From the cell containing the given text, extract its center point as (x, y) coordinate. 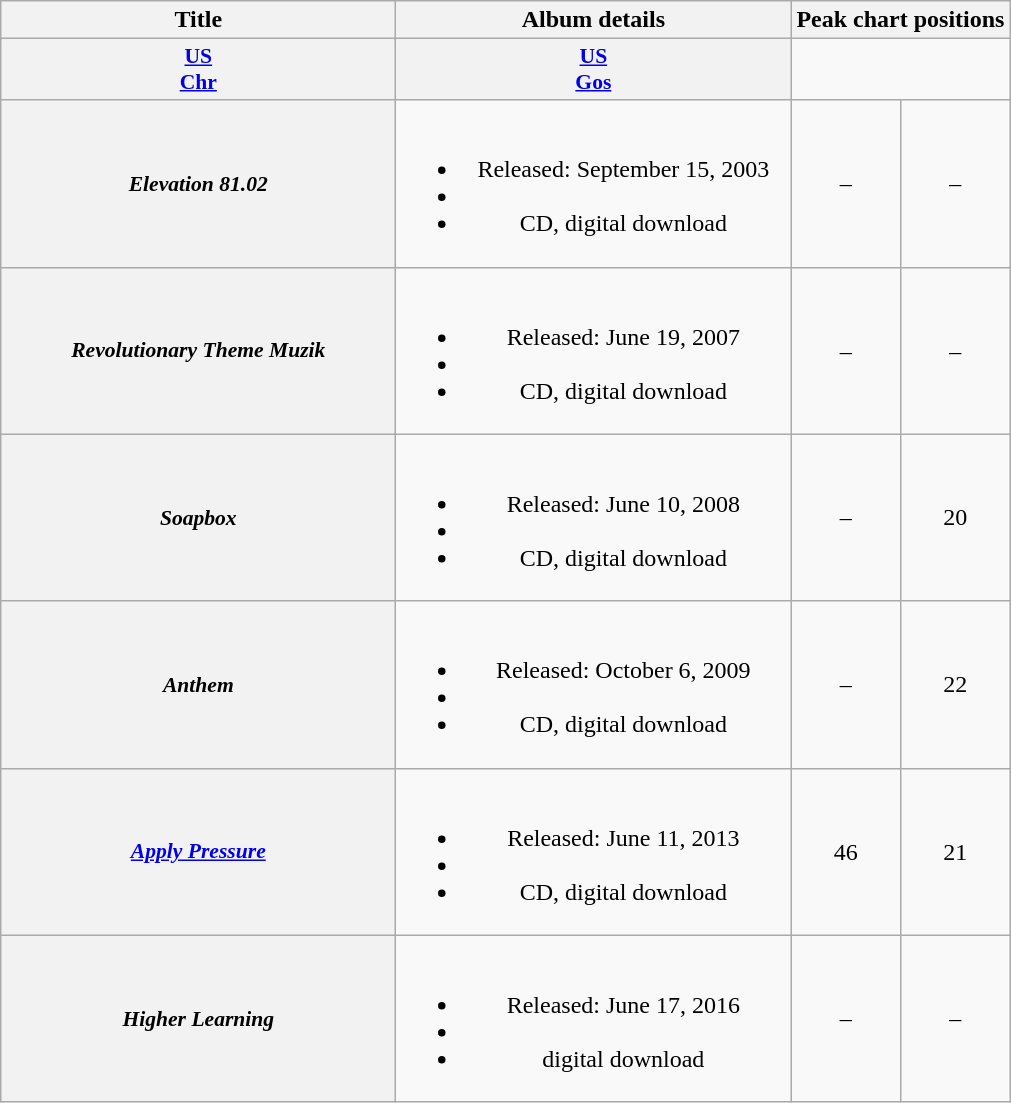
Released: June 10, 2008CD, digital download (594, 518)
Released: October 6, 2009CD, digital download (594, 684)
Album details (594, 20)
Soapbox (198, 518)
USGos (594, 70)
Anthem (198, 684)
Released: June 19, 2007CD, digital download (594, 350)
Higher Learning (198, 1018)
Apply Pressure (198, 852)
Released: June 17, 2016digital download (594, 1018)
Released: September 15, 2003CD, digital download (594, 184)
Elevation 81.02 (198, 184)
Peak chart positions (900, 20)
USChr (198, 70)
20 (955, 518)
22 (955, 684)
Revolutionary Theme Muzik (198, 350)
Released: June 11, 2013CD, digital download (594, 852)
46 (846, 852)
Title (198, 20)
21 (955, 852)
